Return the (X, Y) coordinate for the center point of the cell that contains the specified text.  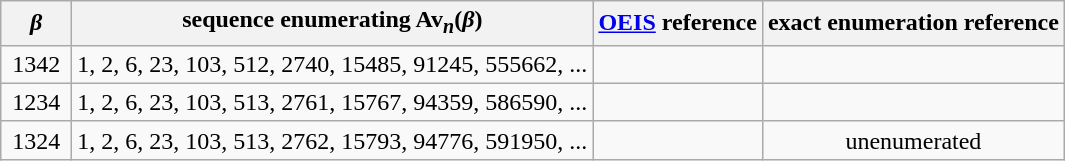
1234 (36, 102)
exact enumeration reference (913, 23)
1, 2, 6, 23, 103, 512, 2740, 15485, 91245, 555662, ... (332, 64)
β (36, 23)
1, 2, 6, 23, 103, 513, 2761, 15767, 94359, 586590, ... (332, 102)
1, 2, 6, 23, 103, 513, 2762, 15793, 94776, 591950, ... (332, 140)
OEIS reference (678, 23)
unenumerated (913, 140)
1342 (36, 64)
sequence enumerating Avn(β) (332, 23)
1324 (36, 140)
